Capture the cell that displays the provided text and extract its [x, y] central coordinate. 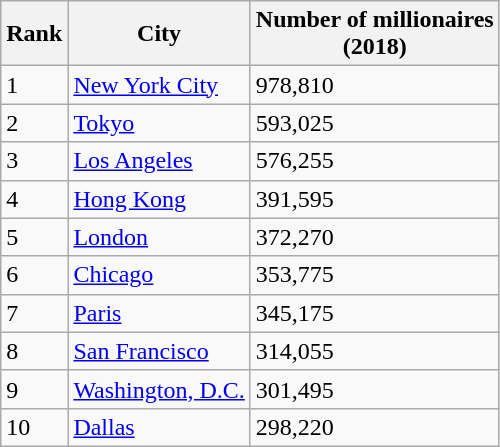
Paris [159, 313]
593,025 [374, 123]
Tokyo [159, 123]
Rank [34, 34]
298,220 [374, 427]
353,775 [374, 275]
301,495 [374, 389]
10 [34, 427]
New York City [159, 85]
978,810 [374, 85]
City [159, 34]
7 [34, 313]
6 [34, 275]
9 [34, 389]
Los Angeles [159, 161]
Chicago [159, 275]
2 [34, 123]
391,595 [374, 199]
Dallas [159, 427]
1 [34, 85]
314,055 [374, 351]
San Francisco [159, 351]
Number of millionaires(2018) [374, 34]
5 [34, 237]
Hong Kong [159, 199]
345,175 [374, 313]
576,255 [374, 161]
4 [34, 199]
Washington, D.C. [159, 389]
London [159, 237]
372,270 [374, 237]
8 [34, 351]
3 [34, 161]
